Determine the [x, y] coordinate at the center of the cell enclosing the given text.  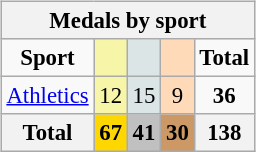
Athletics [48, 96]
15 [144, 96]
Sport [48, 58]
12 [110, 96]
36 [224, 96]
30 [178, 133]
41 [144, 133]
138 [224, 133]
67 [110, 133]
Medals by sport [128, 21]
9 [178, 96]
